Return (x, y) of the center of cell containing provided text 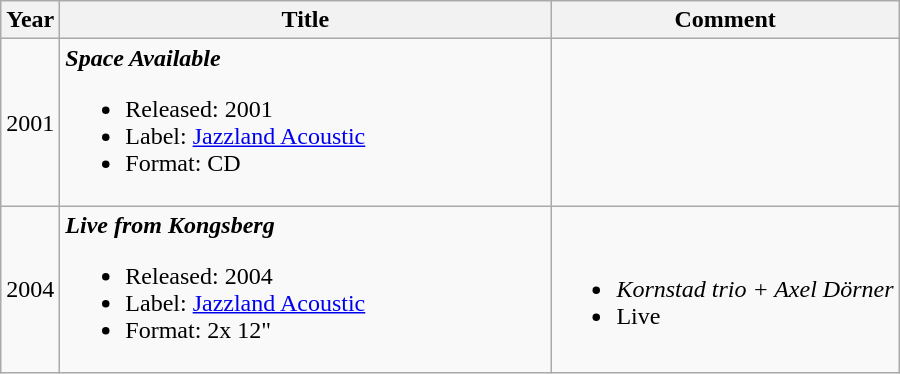
2004 (30, 290)
Title (306, 20)
Live from KongsbergReleased: 2004Label: Jazzland Acoustic Format: 2x 12" (306, 290)
Year (30, 20)
Kornstad trio + Axel DörnerLive (726, 290)
2001 (30, 122)
Comment (726, 20)
Space AvailableReleased: 2001Label: Jazzland Acoustic Format: CD (306, 122)
